Determine the (x, y) coordinate at the center of the cell enclosing the given text.  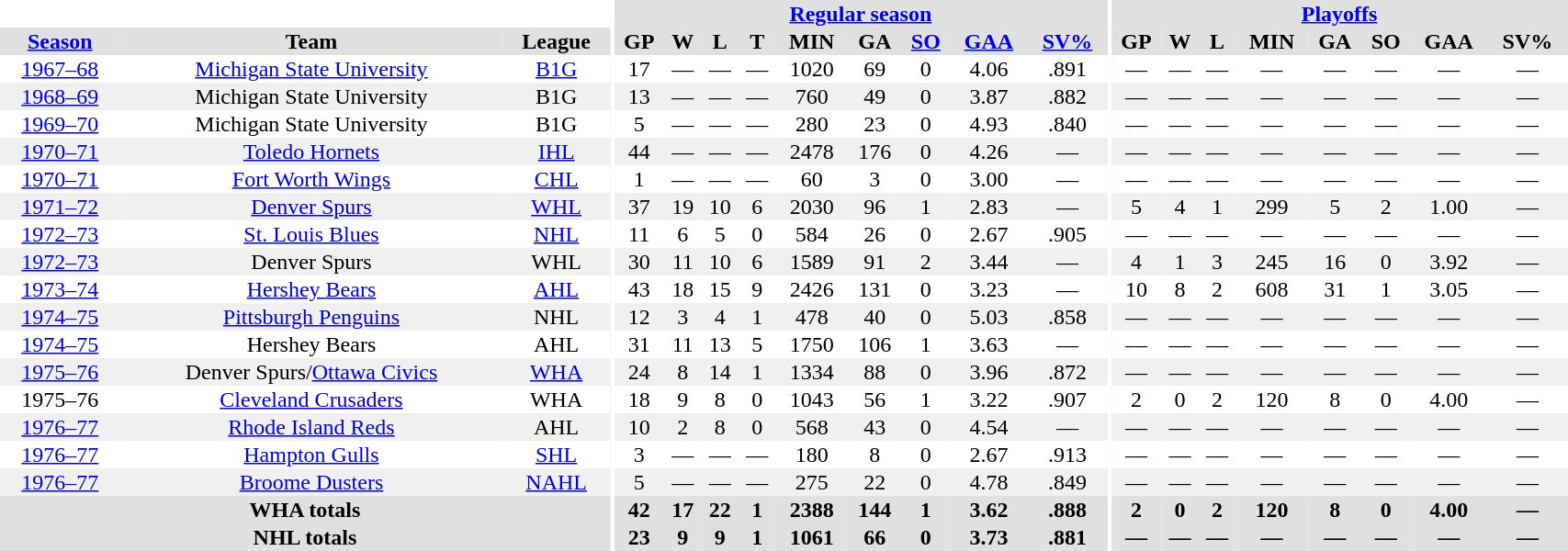
.905 (1067, 234)
3.23 (988, 289)
.891 (1067, 69)
3.44 (988, 262)
Rhode Island Reds (312, 427)
12 (639, 317)
131 (874, 289)
.881 (1067, 537)
Fort Worth Wings (312, 179)
49 (874, 96)
14 (720, 372)
69 (874, 69)
1043 (812, 399)
3.00 (988, 179)
IHL (557, 152)
1334 (812, 372)
4.78 (988, 482)
60 (812, 179)
League (557, 41)
Hampton Gulls (312, 455)
1968–69 (61, 96)
4.93 (988, 124)
Regular season (860, 14)
3.92 (1450, 262)
24 (639, 372)
.858 (1067, 317)
2.83 (988, 207)
91 (874, 262)
3.62 (988, 510)
Broome Dusters (312, 482)
26 (874, 234)
4.06 (988, 69)
.907 (1067, 399)
19 (683, 207)
NHL totals (305, 537)
CHL (557, 179)
WHA totals (305, 510)
106 (874, 344)
88 (874, 372)
NAHL (557, 482)
Playoffs (1339, 14)
299 (1271, 207)
3.05 (1450, 289)
568 (812, 427)
1967–68 (61, 69)
1969–70 (61, 124)
4.54 (988, 427)
1973–74 (61, 289)
T (757, 41)
40 (874, 317)
2478 (812, 152)
4.26 (988, 152)
16 (1336, 262)
.888 (1067, 510)
37 (639, 207)
1.00 (1450, 207)
.872 (1067, 372)
275 (812, 482)
3.87 (988, 96)
1589 (812, 262)
.913 (1067, 455)
2030 (812, 207)
Pittsburgh Penguins (312, 317)
St. Louis Blues (312, 234)
3.96 (988, 372)
.882 (1067, 96)
56 (874, 399)
1020 (812, 69)
3.22 (988, 399)
5.03 (988, 317)
Denver Spurs/Ottawa Civics (312, 372)
96 (874, 207)
280 (812, 124)
608 (1271, 289)
2388 (812, 510)
15 (720, 289)
3.73 (988, 537)
SHL (557, 455)
180 (812, 455)
478 (812, 317)
1750 (812, 344)
176 (874, 152)
Toledo Hornets (312, 152)
44 (639, 152)
Team (312, 41)
144 (874, 510)
245 (1271, 262)
.840 (1067, 124)
.849 (1067, 482)
Season (61, 41)
584 (812, 234)
3.63 (988, 344)
42 (639, 510)
1971–72 (61, 207)
30 (639, 262)
2426 (812, 289)
760 (812, 96)
1061 (812, 537)
66 (874, 537)
Cleveland Crusaders (312, 399)
